Output the (x, y) coordinate of the center of the cell containing the given text.  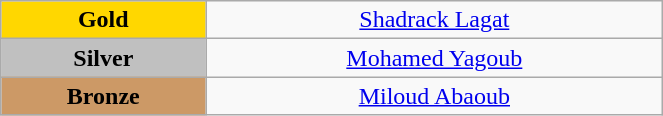
Bronze (104, 96)
Miloud Abaoub (434, 96)
Silver (104, 58)
Gold (104, 20)
Shadrack Lagat (434, 20)
Mohamed Yagoub (434, 58)
